Output the (x, y) coordinate of the center of the cell containing the given text.  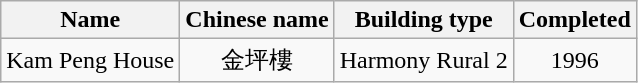
Building type (424, 20)
Kam Peng House (90, 60)
Completed (574, 20)
1996 (574, 60)
Chinese name (257, 20)
Name (90, 20)
金坪樓 (257, 60)
Harmony Rural 2 (424, 60)
